Search for the cell housing the specified text and yield its (x, y) center coordinate. 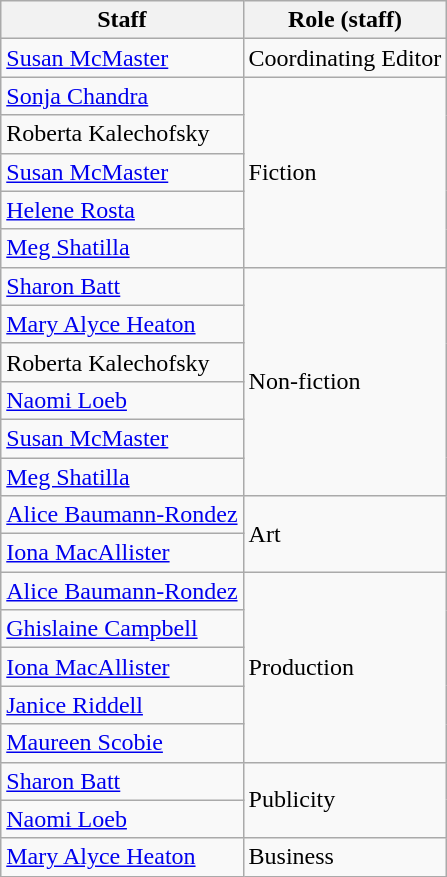
Staff (122, 20)
Sonja Chandra (122, 96)
Business (345, 857)
Helene Rosta (122, 210)
Coordinating Editor (345, 58)
Ghislaine Campbell (122, 629)
Maureen Scobie (122, 743)
Fiction (345, 172)
Janice Riddell (122, 705)
Non-fiction (345, 381)
Art (345, 534)
Role (staff) (345, 20)
Production (345, 667)
Publicity (345, 800)
